Return [X, Y] of the center of cell containing provided text 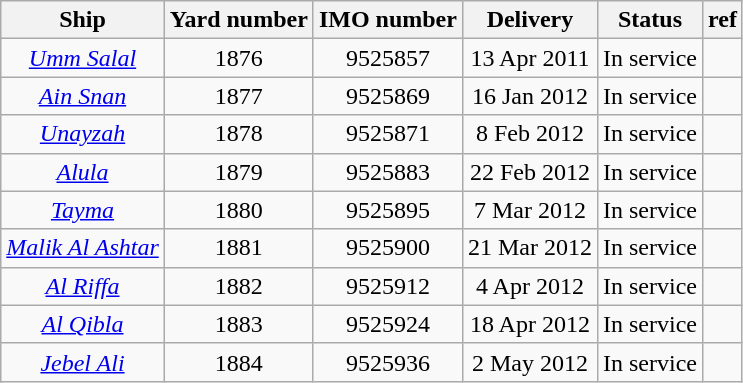
Delivery [530, 20]
1876 [238, 58]
Yard number [238, 20]
1877 [238, 96]
9525912 [388, 286]
22 Feb 2012 [530, 172]
1884 [238, 362]
Tayma [83, 210]
18 Apr 2012 [530, 324]
8 Feb 2012 [530, 134]
ref [722, 20]
IMO number [388, 20]
Malik Al Ashtar [83, 248]
1882 [238, 286]
4 Apr 2012 [530, 286]
Unayzah [83, 134]
9525936 [388, 362]
9525895 [388, 210]
9525869 [388, 96]
2 May 2012 [530, 362]
9525857 [388, 58]
Jebel Ali [83, 362]
1880 [238, 210]
21 Mar 2012 [530, 248]
9525924 [388, 324]
Ain Snan [83, 96]
Umm Salal [83, 58]
9525883 [388, 172]
Alula [83, 172]
Al Qibla [83, 324]
Ship [83, 20]
1883 [238, 324]
Status [650, 20]
1878 [238, 134]
1879 [238, 172]
7 Mar 2012 [530, 210]
1881 [238, 248]
9525900 [388, 248]
13 Apr 2011 [530, 58]
9525871 [388, 134]
Al Riffa [83, 286]
16 Jan 2012 [530, 96]
